Detect which cell encompasses the target text, then output its (x, y) center coordinate. 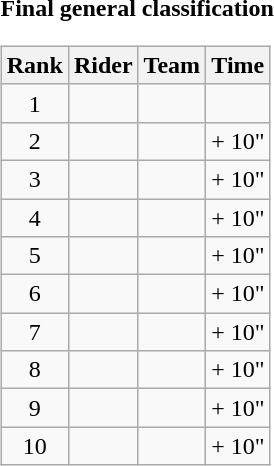
1 (34, 103)
9 (34, 408)
8 (34, 370)
Team (172, 65)
7 (34, 332)
5 (34, 256)
2 (34, 141)
10 (34, 446)
3 (34, 179)
6 (34, 294)
Rank (34, 65)
4 (34, 217)
Rider (103, 65)
Time (238, 65)
